Determine the [x, y] coordinate at the center of the cell enclosing the given text.  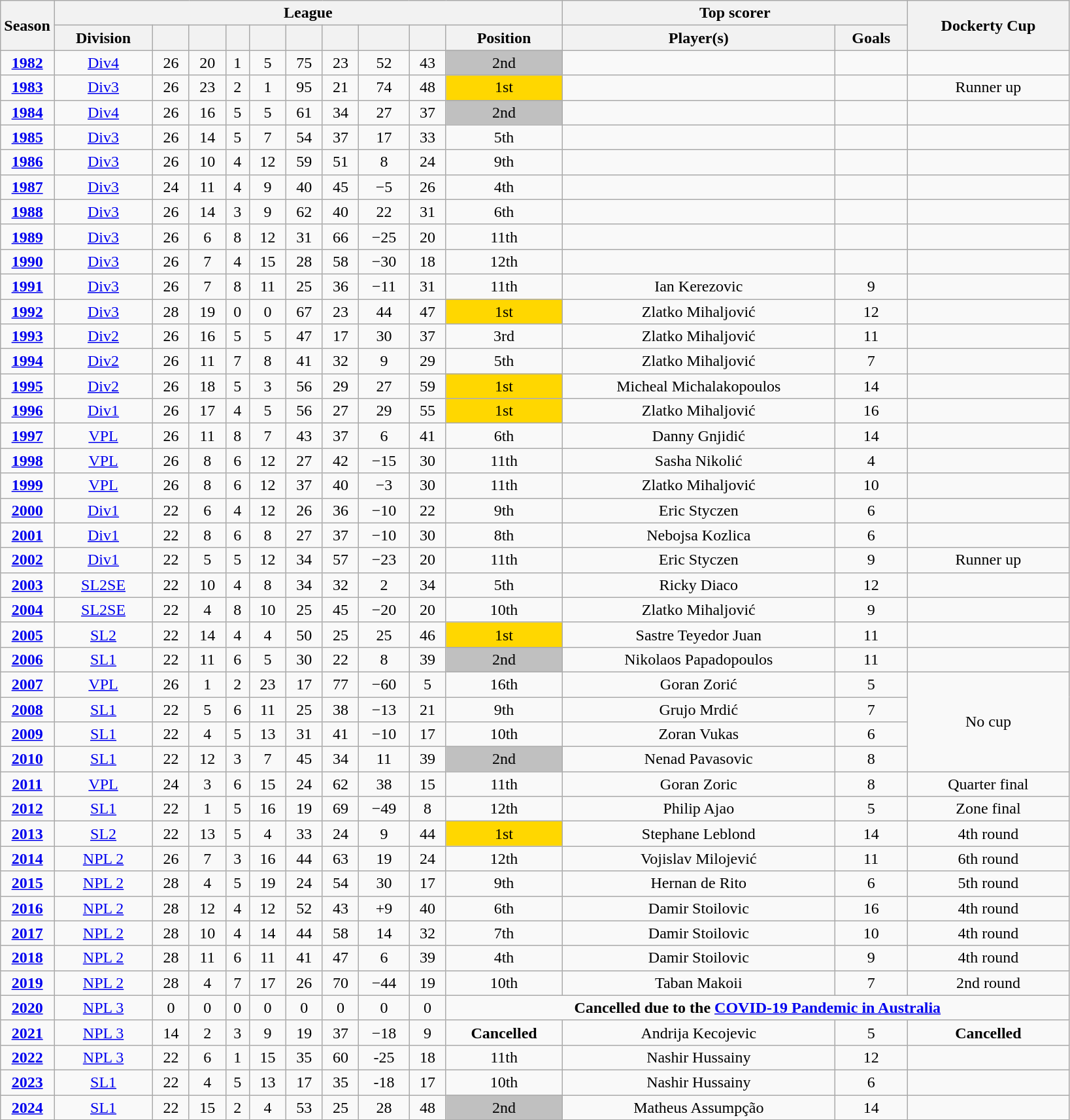
2015 [27, 883]
Zoran Vukas [698, 734]
5th round [988, 883]
2000 [27, 510]
2024 [27, 1108]
1990 [27, 261]
1988 [27, 212]
Nenad Pavasovic [698, 759]
Hernan de Rito [698, 883]
−18 [384, 1032]
60 [341, 1057]
2016 [27, 908]
Player(s) [698, 38]
2021 [27, 1032]
1991 [27, 286]
77 [341, 684]
Nikolaos Papadopoulos [698, 659]
Stephane Leblond [698, 834]
Nebojsa Kozlica [698, 535]
−44 [384, 983]
Ricky Diaco [698, 585]
Goran Zoric [698, 784]
1982 [27, 63]
Micheal Michalakopoulos [698, 386]
75 [304, 63]
46 [427, 634]
Cancelled due to the COVID-19 Pandemic in Australia [758, 1008]
1983 [27, 88]
Division [103, 38]
74 [384, 88]
16th [505, 684]
1989 [27, 237]
Matheus Assumpção [698, 1108]
1987 [27, 187]
-18 [384, 1082]
2nd round [988, 983]
Goran Zorić [698, 684]
−5 [384, 187]
−49 [384, 809]
2023 [27, 1082]
Ian Kerezovic [698, 286]
67 [304, 312]
−20 [384, 610]
−30 [384, 261]
70 [341, 983]
50 [304, 634]
Danny Gnjidić [698, 436]
−15 [384, 461]
League [308, 13]
No cup [988, 721]
1995 [27, 386]
2002 [27, 560]
1999 [27, 486]
−60 [384, 684]
3rd [505, 337]
−11 [384, 286]
+9 [384, 908]
Goals [871, 38]
2006 [27, 659]
57 [341, 560]
Andrija Kecojevic [698, 1032]
61 [304, 112]
2008 [27, 709]
1996 [27, 411]
6th round [988, 859]
2017 [27, 933]
2001 [27, 535]
Philip Ajao [698, 809]
8th [505, 535]
−13 [384, 709]
2020 [27, 1008]
2003 [27, 585]
−3 [384, 486]
2012 [27, 809]
2011 [27, 784]
1984 [27, 112]
Sasha Nikolić [698, 461]
−25 [384, 237]
69 [341, 809]
1992 [27, 312]
-25 [384, 1057]
66 [341, 237]
2007 [27, 684]
2005 [27, 634]
Top scorer [735, 13]
−23 [384, 560]
Grujo Mrdić [698, 709]
Taban Makoii [698, 983]
1993 [27, 337]
2022 [27, 1057]
Dockerty Cup [988, 25]
55 [427, 411]
2010 [27, 759]
42 [341, 461]
Vojislav Milojević [698, 859]
2014 [27, 859]
7th [505, 933]
51 [341, 162]
2018 [27, 958]
1994 [27, 361]
Zone final [988, 809]
1998 [27, 461]
Position [505, 38]
2009 [27, 734]
2019 [27, 983]
1997 [27, 436]
95 [304, 88]
Sastre Teyedor Juan [698, 634]
Season [27, 25]
53 [304, 1108]
1985 [27, 137]
63 [341, 859]
2013 [27, 834]
2004 [27, 610]
Quarter final [988, 784]
1986 [27, 162]
